Identify which cell holds the provided text, then report its (x, y) central coordinate. 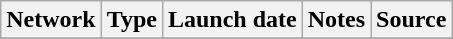
Launch date (232, 20)
Network (51, 20)
Notes (336, 20)
Type (132, 20)
Source (412, 20)
